Return (X, Y) of the center of cell containing provided text 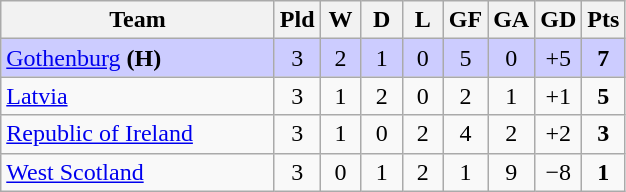
9 (512, 172)
GA (512, 20)
Team (138, 20)
Pld (297, 20)
7 (604, 58)
W (340, 20)
Republic of Ireland (138, 134)
GF (465, 20)
+2 (558, 134)
Pts (604, 20)
West Scotland (138, 172)
+5 (558, 58)
4 (465, 134)
L (422, 20)
+1 (558, 96)
Gothenburg (H) (138, 58)
D (382, 20)
−8 (558, 172)
GD (558, 20)
Latvia (138, 96)
